Determine the (x, y) coordinate at the center of the cell enclosing the given text.  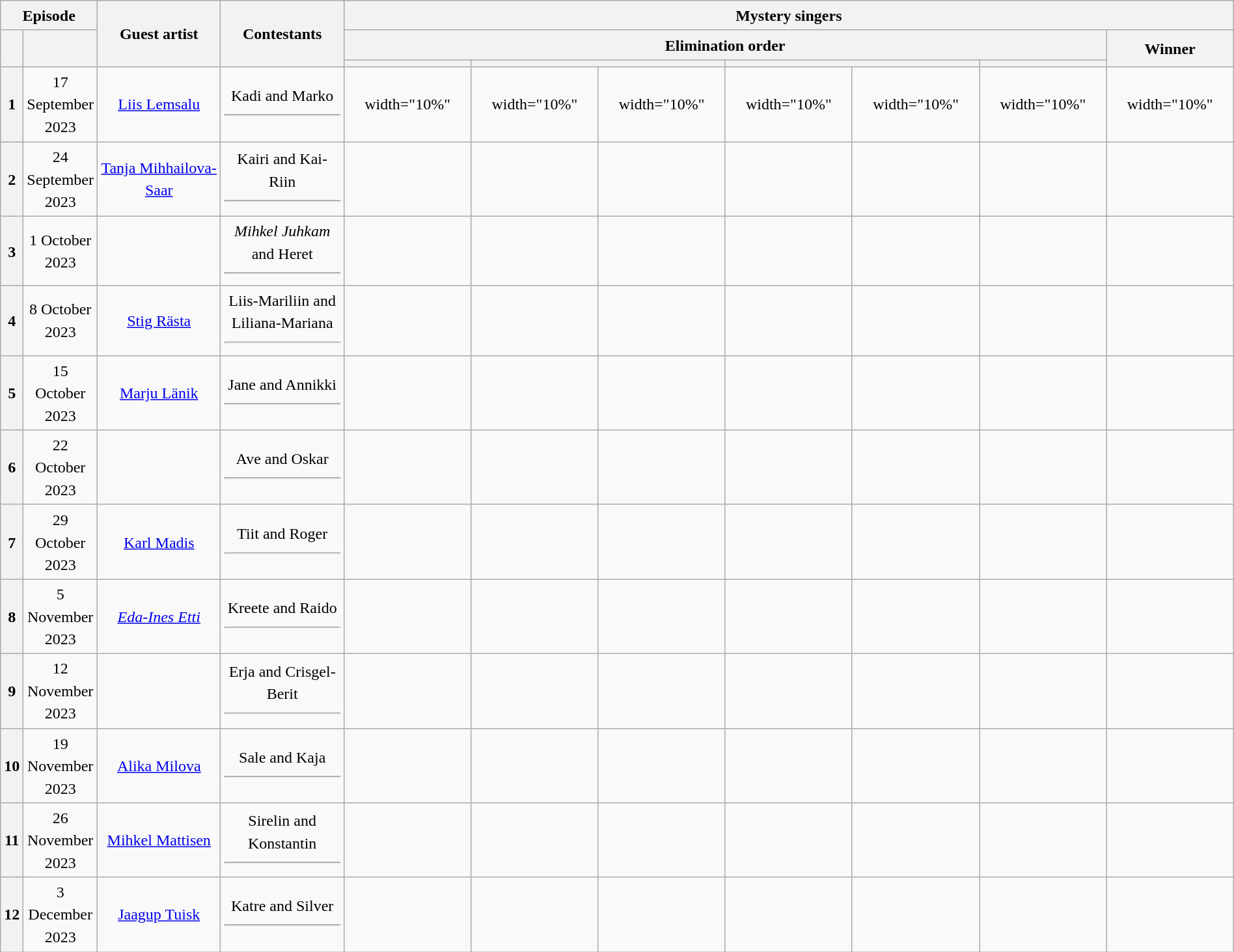
8 (12, 617)
Katre and Silver (282, 915)
Contestants (282, 34)
6 (12, 467)
3 December 2023 (61, 915)
Sirelin and Konstantin (282, 841)
Kairi and Kai-Riin (282, 180)
Tanja Mihhailova-Saar (159, 180)
2 (12, 180)
Kreete and Raido (282, 617)
Mystery singers (789, 16)
Marju Länik (159, 393)
Tiit and Roger (282, 541)
11 (12, 841)
4 (12, 320)
Alika Milova (159, 765)
26 November 2023 (61, 841)
7 (12, 541)
9 (12, 691)
Liis-Mariliin and Liliana-Mariana (282, 320)
Mihkel Mattisen (159, 841)
12 (12, 915)
Winner (1170, 48)
29 October 2023 (61, 541)
Ave and Oskar (282, 467)
5 November 2023 (61, 617)
Liis Lemsalu (159, 104)
5 (12, 393)
Episode (49, 16)
Karl Madis (159, 541)
1 (12, 104)
3 (12, 251)
19 November 2023 (61, 765)
1 October 2023 (61, 251)
15 October 2023 (61, 393)
Jaagup Tuisk (159, 915)
Guest artist (159, 34)
Mihkel Juhkam and Heret (282, 251)
10 (12, 765)
Stig Rästa (159, 320)
Eda-Ines Etti (159, 617)
Jane and Annikki (282, 393)
Sale and Kaja (282, 765)
Elimination order (725, 45)
12 November 2023 (61, 691)
Erja and Crisgel-Berit (282, 691)
24 September 2023 (61, 180)
8 October 2023 (61, 320)
Kadi and Marko (282, 104)
22 October 2023 (61, 467)
17 September 2023 (61, 104)
